Return [x, y] of the center of cell containing provided text 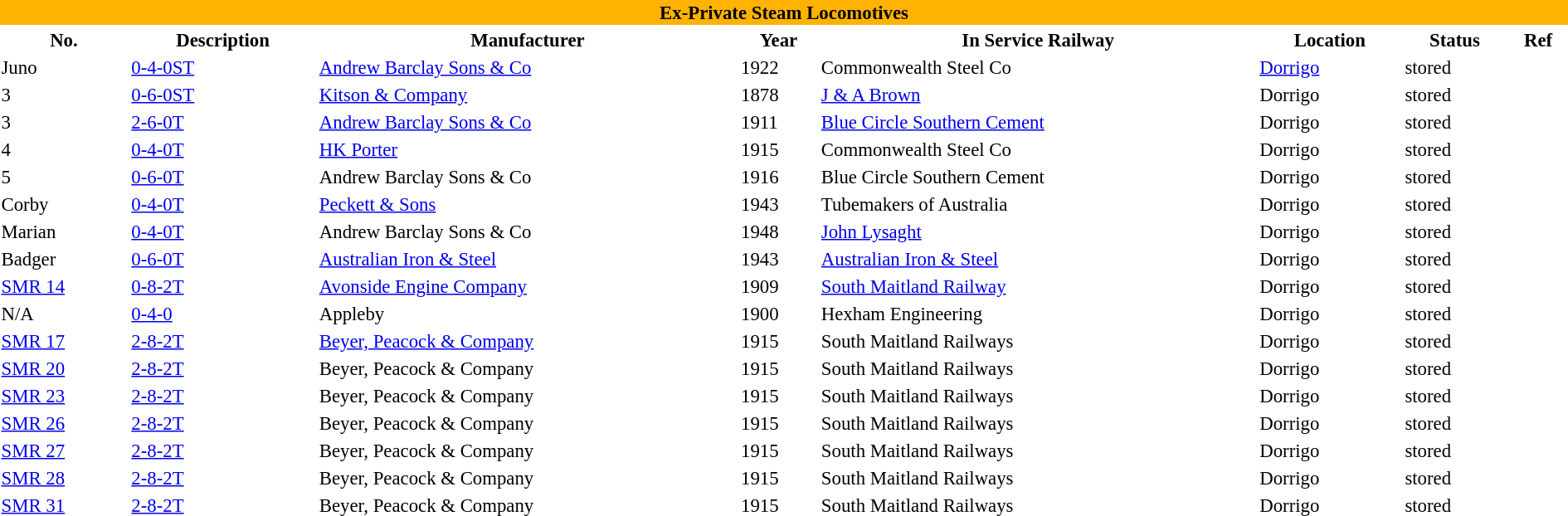
SMR 14 [64, 286]
SMR 17 [64, 341]
Status [1455, 40]
South Maitland Railway [1037, 286]
In Service Railway [1037, 40]
Year [779, 40]
1922 [779, 67]
Badger [64, 259]
Marian [64, 231]
SMR 20 [64, 368]
1911 [779, 122]
Avonside Engine Company [528, 286]
Corby [64, 204]
1909 [779, 286]
2-6-0T [222, 122]
4 [64, 149]
Appleby [528, 314]
1948 [779, 231]
Description [222, 40]
1878 [779, 95]
SMR 27 [64, 450]
0-4-0 [222, 314]
John Lysaght [1037, 231]
Tubemakers of Australia [1037, 204]
SMR 23 [64, 396]
1900 [779, 314]
Peckett & Sons [528, 204]
5 [64, 177]
J & A Brown [1037, 95]
Juno [64, 67]
No. [64, 40]
Ref [1538, 40]
SMR 28 [64, 478]
Location [1330, 40]
0-6-0ST [222, 95]
Hexham Engineering [1037, 314]
0-4-0ST [222, 67]
Manufacturer [528, 40]
1916 [779, 177]
SMR 26 [64, 423]
Kitson & Company [528, 95]
Ex-Private Steam Locomotives [784, 12]
0-8-2T [222, 286]
HK Porter [528, 149]
N/A [64, 314]
